Return the (x, y) coordinate for the center point of the cell that contains the specified text.  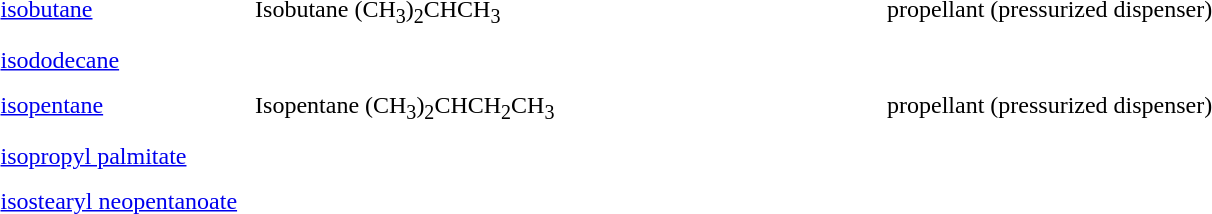
Isopentane (CH3)2CHCH2CH3 (562, 108)
